Pinpoint the cell where the given text exists, returning its (x, y) midpoint coordinate. 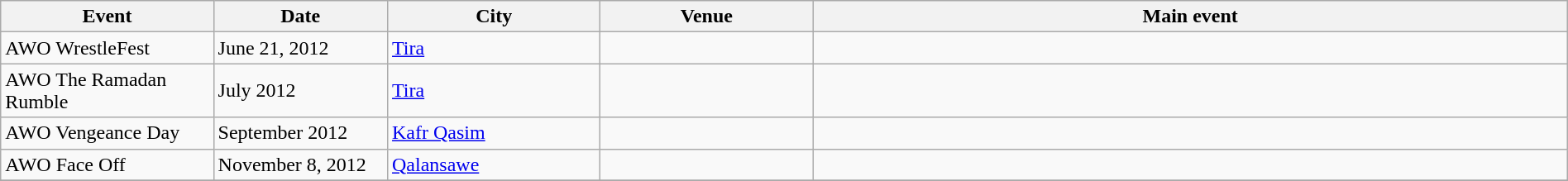
AWO Face Off (108, 164)
AWO Vengeance Day (108, 133)
Event (108, 17)
Venue (706, 17)
AWO The Ramadan Rumble (108, 91)
AWO WrestleFest (108, 48)
Main event (1190, 17)
Date (300, 17)
July 2012 (300, 91)
Qalansawe (493, 164)
September 2012 (300, 133)
June 21, 2012 (300, 48)
City (493, 17)
Kafr Qasim (493, 133)
November 8, 2012 (300, 164)
